Return the (X, Y) coordinate for the center point of the cell that contains the specified text.  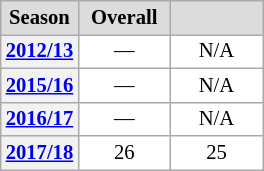
2012/13 (40, 51)
2016/17 (40, 119)
26 (124, 153)
25 (216, 153)
2015/16 (40, 85)
Overall (124, 17)
2017/18 (40, 153)
Season (40, 17)
